Output the (X, Y) coordinate of the center of the cell containing the given text.  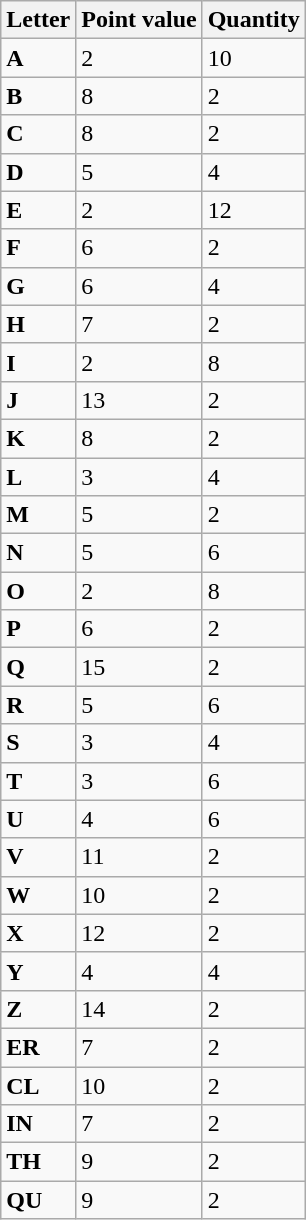
CL (38, 1085)
13 (139, 400)
A (38, 58)
C (38, 134)
E (38, 210)
P (38, 629)
I (38, 362)
X (38, 933)
14 (139, 1009)
11 (139, 857)
Q (38, 667)
R (38, 705)
S (38, 743)
V (38, 857)
TH (38, 1162)
T (38, 781)
Z (38, 1009)
IN (38, 1124)
QU (38, 1200)
J (38, 400)
L (38, 477)
Letter (38, 20)
M (38, 515)
U (38, 819)
F (38, 248)
W (38, 895)
Y (38, 971)
H (38, 324)
ER (38, 1047)
B (38, 96)
D (38, 172)
Point value (139, 20)
K (38, 438)
N (38, 553)
O (38, 591)
Quantity (254, 20)
15 (139, 667)
G (38, 286)
